Output the (X, Y) coordinate of the center of the cell containing the given text.  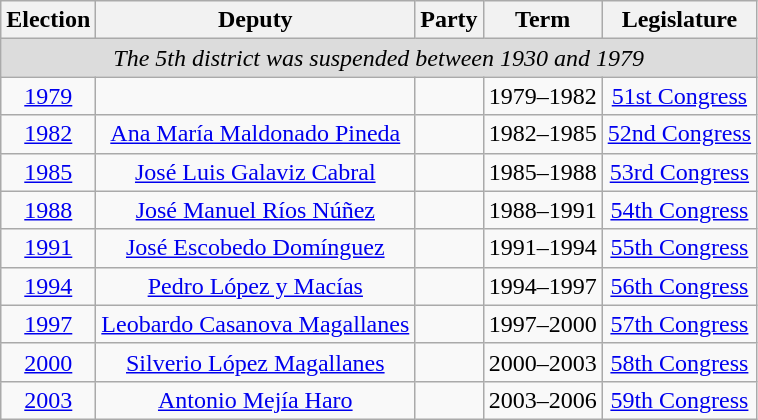
1997–2000 (542, 324)
Party (449, 20)
2000 (48, 362)
Ana María Maldonado Pineda (256, 134)
52nd Congress (679, 134)
2003–2006 (542, 400)
58th Congress (679, 362)
1997 (48, 324)
José Luis Galaviz Cabral (256, 172)
1991 (48, 248)
57th Congress (679, 324)
1994 (48, 286)
Deputy (256, 20)
1985 (48, 172)
2000–2003 (542, 362)
1979–1982 (542, 96)
José Manuel Ríos Núñez (256, 210)
1988–1991 (542, 210)
51st Congress (679, 96)
55th Congress (679, 248)
1982 (48, 134)
Antonio Mejía Haro (256, 400)
56th Congress (679, 286)
1982–1985 (542, 134)
2003 (48, 400)
1994–1997 (542, 286)
Pedro López y Macías (256, 286)
1988 (48, 210)
1985–1988 (542, 172)
José Escobedo Domínguez (256, 248)
Leobardo Casanova Magallanes (256, 324)
Term (542, 20)
59th Congress (679, 400)
1991–1994 (542, 248)
Election (48, 20)
53rd Congress (679, 172)
The 5th district was suspended between 1930 and 1979 (379, 58)
54th Congress (679, 210)
Silverio López Magallanes (256, 362)
Legislature (679, 20)
1979 (48, 96)
